Search for the cell housing the specified text and yield its (X, Y) center coordinate. 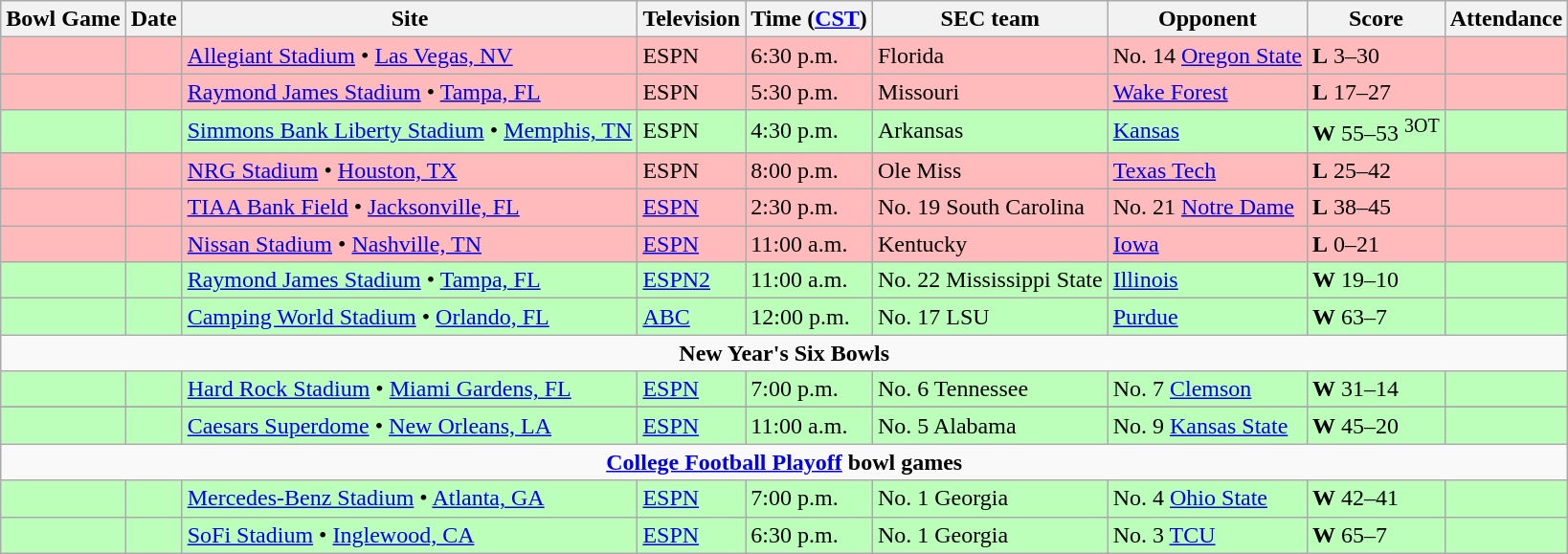
L 25–42 (1377, 170)
W 63–7 (1377, 317)
No. 21 Notre Dame (1207, 208)
SoFi Stadium • Inglewood, CA (410, 535)
Television (691, 19)
W 42–41 (1377, 499)
No. 3 TCU (1207, 535)
ESPN2 (691, 280)
L 38–45 (1377, 208)
No. 5 Alabama (990, 426)
Texas Tech (1207, 170)
W 45–20 (1377, 426)
W 19–10 (1377, 280)
Opponent (1207, 19)
NRG Stadium • Houston, TX (410, 170)
Ole Miss (990, 170)
Hard Rock Stadium • Miami Gardens, FL (410, 389)
Camping World Stadium • Orlando, FL (410, 317)
Arkansas (990, 132)
No. 6 Tennessee (990, 389)
No. 22 Mississippi State (990, 280)
4:30 p.m. (810, 132)
No. 9 Kansas State (1207, 426)
No. 14 Oregon State (1207, 55)
No. 19 South Carolina (990, 208)
Kansas (1207, 132)
Nissan Stadium • Nashville, TN (410, 244)
W 31–14 (1377, 389)
L 3–30 (1377, 55)
L 17–27 (1377, 92)
Bowl Game (63, 19)
Score (1377, 19)
No. 17 LSU (990, 317)
ABC (691, 317)
Date (153, 19)
No. 4 Ohio State (1207, 499)
Illinois (1207, 280)
W 55–53 3OT (1377, 132)
Attendance (1506, 19)
2:30 p.m. (810, 208)
Allegiant Stadium • Las Vegas, NV (410, 55)
Time (CST) (810, 19)
New Year's Six Bowls (785, 353)
TIAA Bank Field • Jacksonville, FL (410, 208)
W 65–7 (1377, 535)
Site (410, 19)
SEC team (990, 19)
5:30 p.m. (810, 92)
Wake Forest (1207, 92)
8:00 p.m. (810, 170)
Florida (990, 55)
Missouri (990, 92)
Mercedes-Benz Stadium • Atlanta, GA (410, 499)
12:00 p.m. (810, 317)
Kentucky (990, 244)
College Football Playoff bowl games (785, 462)
Purdue (1207, 317)
Iowa (1207, 244)
Simmons Bank Liberty Stadium • Memphis, TN (410, 132)
No. 7 Clemson (1207, 389)
L 0–21 (1377, 244)
Caesars Superdome • New Orleans, LA (410, 426)
